For the text-containing cell, return its midpoint in (x, y) coordinate format. 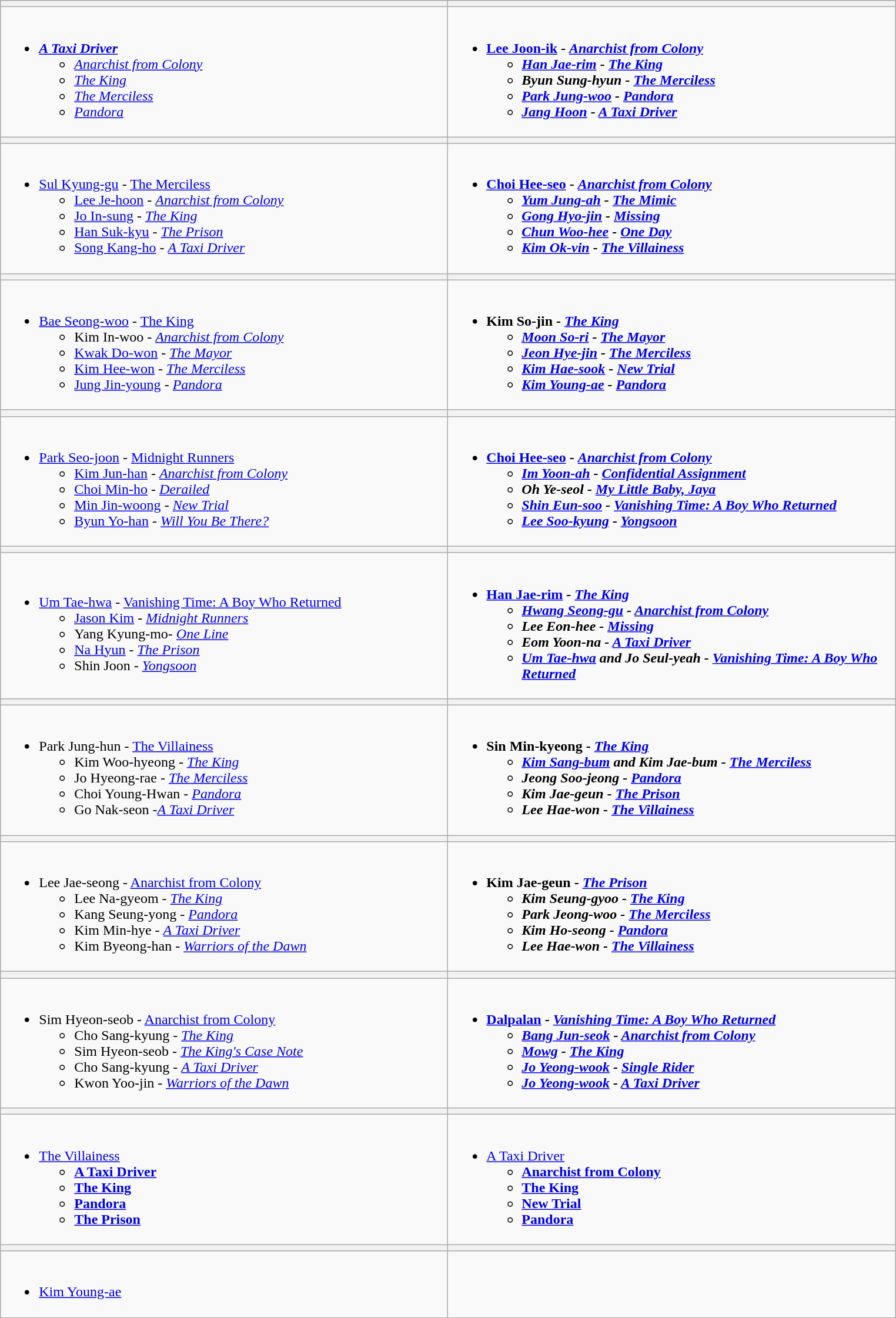
Sul Kyung-gu - The MercilessLee Je-hoon - Anarchist from ColonyJo In-sung - The KingHan Suk-kyu - The PrisonSong Kang-ho - A Taxi Driver (225, 208)
Kim Jae-geun - The PrisonKim Seung-gyoo - The KingPark Jeong-woo - The MercilessKim Ho-seong - PandoraLee Hae-won - The Villainess (671, 906)
A Taxi DriverAnarchist from ColonyThe KingNew TrialPandora (671, 1179)
Lee Joon-ik - Anarchist from ColonyHan Jae-rim - The King Byun Sung-hyun - The MercilessPark Jung-woo - PandoraJang Hoon - A Taxi Driver (671, 72)
The VillainessA Taxi DriverThe KingPandoraThe Prison (225, 1179)
Sin Min-kyeong - The KingKim Sang-bum and Kim Jae-bum - The MercilessJeong Soo-jeong - PandoraKim Jae-geun - The PrisonLee Hae-won - The Villainess (671, 770)
A Taxi DriverAnarchist from ColonyThe KingThe MercilessPandora (225, 72)
Um Tae-hwa - Vanishing Time: A Boy Who ReturnedJason Kim - Midnight RunnersYang Kyung-mo- One LineNa Hyun - The PrisonShin Joon - Yongsoon (225, 625)
Choi Hee-seo - Anarchist from ColonyYum Jung-ah - The MimicGong Hyo-jin - MissingChun Woo-hee - One DayKim Ok-vin - The Villainess (671, 208)
Bae Seong-woo - The KingKim In-woo - Anarchist from ColonyKwak Do-won - The MayorKim Hee-won - The MercilessJung Jin-young - Pandora (225, 344)
Park Seo-joon - Midnight RunnersKim Jun-han - Anarchist from ColonyChoi Min-ho - DerailedMin Jin-woong - New TrialByun Yo-han - Will You Be There? (225, 481)
Kim Young-ae (225, 1284)
Lee Jae-seong - Anarchist from ColonyLee Na-gyeom - The KingKang Seung-yong - PandoraKim Min-hye - A Taxi DriverKim Byeong-han - Warriors of the Dawn (225, 906)
Kim So-jin - The KingMoon So-ri - The MayorJeon Hye-jin - The MercilessKim Hae-sook - New TrialKim Young-ae - Pandora (671, 344)
Park Jung-hun - The VillainessKim Woo-hyeong - The KingJo Hyeong-rae - The MercilessChoi Young-Hwan - PandoraGo Nak-seon -A Taxi Driver (225, 770)
